Search for the cell housing the specified text and yield its [x, y] center coordinate. 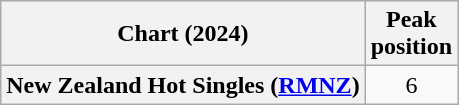
6 [411, 85]
Peakposition [411, 34]
Chart (2024) [183, 34]
New Zealand Hot Singles (RMNZ) [183, 85]
